For the text-containing cell, return its midpoint in [x, y] coordinate format. 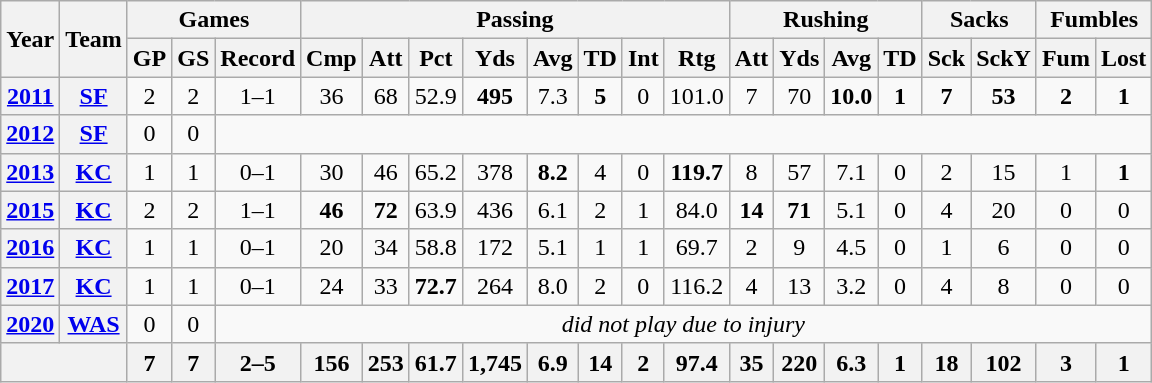
SckY [1004, 58]
172 [494, 248]
8.0 [552, 286]
6 [1004, 248]
2017 [30, 286]
Int [643, 58]
2016 [30, 248]
8.2 [552, 172]
Sacks [979, 20]
Passing [516, 20]
70 [800, 96]
Year [30, 39]
53 [1004, 96]
220 [800, 362]
68 [386, 96]
33 [386, 286]
34 [386, 248]
24 [332, 286]
13 [800, 286]
61.7 [436, 362]
Team [94, 39]
5 [600, 96]
10.0 [852, 96]
264 [494, 286]
2020 [30, 324]
65.2 [436, 172]
30 [332, 172]
Lost [1123, 58]
52.9 [436, 96]
35 [751, 362]
72 [386, 210]
69.7 [696, 248]
6.1 [552, 210]
18 [946, 362]
101.0 [696, 96]
2015 [30, 210]
7.1 [852, 172]
GP [149, 58]
Sck [946, 58]
Fum [1066, 58]
72.7 [436, 286]
WAS [94, 324]
2011 [30, 96]
63.9 [436, 210]
97.4 [696, 362]
6.3 [852, 362]
9 [800, 248]
4.5 [852, 248]
495 [494, 96]
253 [386, 362]
2012 [30, 134]
Cmp [332, 58]
436 [494, 210]
6.9 [552, 362]
Rtg [696, 58]
116.2 [696, 286]
GS [194, 58]
Rushing [826, 20]
3.2 [852, 286]
119.7 [696, 172]
378 [494, 172]
102 [1004, 362]
71 [800, 210]
7.3 [552, 96]
Pct [436, 58]
3 [1066, 362]
2013 [30, 172]
Fumbles [1094, 20]
57 [800, 172]
Games [214, 20]
84.0 [696, 210]
58.8 [436, 248]
36 [332, 96]
did not play due to injury [684, 324]
2–5 [258, 362]
15 [1004, 172]
Record [258, 58]
156 [332, 362]
1,745 [494, 362]
